Return [x, y] of the center of cell containing provided text 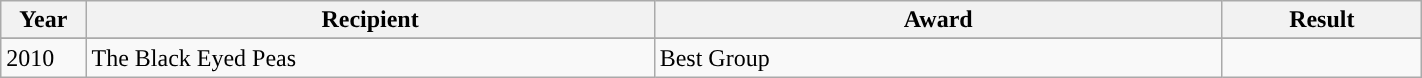
2010 [44, 58]
Recipient [370, 20]
Year [44, 20]
Best Group [938, 58]
The Black Eyed Peas [370, 58]
Award [938, 20]
Result [1322, 20]
